Return the [x, y] coordinate for the center point of the cell that contains the specified text.  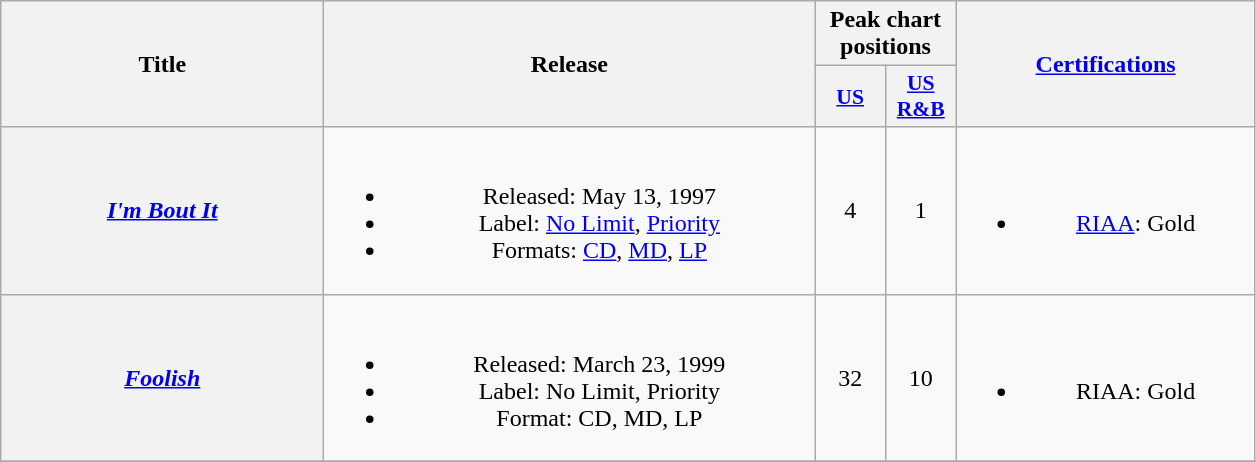
Released: May 13, 1997Label: No Limit, PriorityFormats: CD, MD, LP [570, 210]
32 [850, 378]
10 [920, 378]
US [850, 96]
Released: March 23, 1999Label: No Limit, PriorityFormat: CD, MD, LP [570, 378]
Peak chart positions [886, 34]
Release [570, 64]
USR&B [920, 96]
Certifications [1106, 64]
I'm Bout It [162, 210]
Foolish [162, 378]
1 [920, 210]
Title [162, 64]
4 [850, 210]
